Detect which cell encompasses the target text, then output its [X, Y] center coordinate. 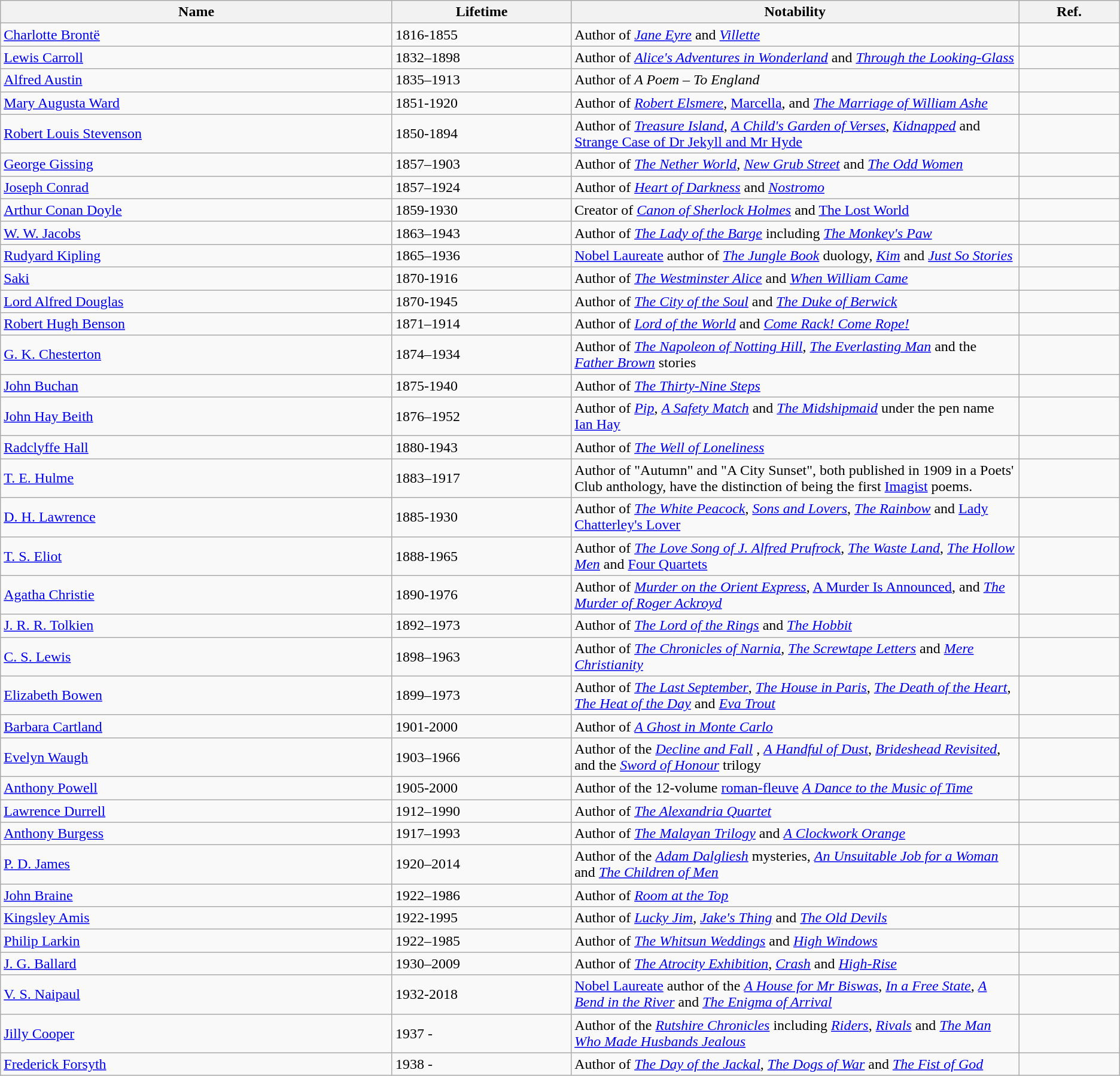
Author of Treasure Island, A Child's Garden of Verses, Kidnapped and Strange Case of Dr Jekyll and Mr Hyde [795, 134]
J. R. R. Tolkien [196, 626]
Kingsley Amis [196, 918]
Ref. [1069, 12]
Author of The Day of the Jackal, The Dogs of War and The Fist of God [795, 1064]
Author of Heart of Darkness and Nostromo [795, 187]
Author of the Rutshire Chronicles including Riders, Rivals and The Man Who Made Husbands Jealous [795, 1034]
Author of the Decline and Fall , A Handful of Dust, Brideshead Revisited, and the Sword of Honour trilogy [795, 757]
Author of Lucky Jim, Jake's Thing and The Old Devils [795, 918]
John Braine [196, 895]
Frederick Forsyth [196, 1064]
Agatha Christie [196, 595]
Lord Alfred Douglas [196, 301]
Author of The White Peacock, Sons and Lovers, The Rainbow and Lady Chatterley's Lover [795, 517]
Lewis Carroll [196, 57]
1922-1995 [481, 918]
1870-1916 [481, 278]
Author of the 12-volume roman-fleuve A Dance to the Music of Time [795, 788]
Author of the Adam Dalgliesh mysteries, An Unsuitable Job for a Woman and The Children of Men [795, 865]
John Buchan [196, 386]
T. E. Hulme [196, 478]
Author of The Westminster Alice and When William Came [795, 278]
1883–1917 [481, 478]
Author of "Autumn" and "A City Sunset", both published in 1909 in a Poets' Club anthology, have the distinction of being the first Imagist poems. [795, 478]
Author of The Chronicles of Narnia, The Screwtape Letters and Mere Christianity [795, 657]
Notability [795, 12]
Author of The City of the Soul and The Duke of Berwick [795, 301]
1851-1920 [481, 103]
Mary Augusta Ward [196, 103]
Author of The Atrocity Exhibition, Crash and High-Rise [795, 964]
Elizabeth Bowen [196, 695]
Joseph Conrad [196, 187]
John Hay Beith [196, 416]
1930–2009 [481, 964]
Author of Robert Elsmere, Marcella, and The Marriage of William Ashe [795, 103]
1859-1930 [481, 210]
Author of A Ghost in Monte Carlo [795, 726]
1850-1894 [481, 134]
1857–1903 [481, 164]
C. S. Lewis [196, 657]
Author of Murder on the Orient Express, A Murder Is Announced, and The Murder of Roger Ackroyd [795, 595]
V. S. Naipaul [196, 994]
Author of Jane Eyre and Villette [795, 35]
1876–1952 [481, 416]
Author of The Alexandria Quartet [795, 810]
J. G. Ballard [196, 964]
Author of The Malayan Trilogy and A Clockwork Orange [795, 834]
1917–1993 [481, 834]
1863–1943 [481, 233]
Author of The Whitsun Weddings and High Windows [795, 941]
1870-1945 [481, 301]
Charlotte Brontë [196, 35]
Robert Louis Stevenson [196, 134]
P. D. James [196, 865]
Barbara Cartland [196, 726]
1922–1985 [481, 941]
1912–1990 [481, 810]
Anthony Powell [196, 788]
George Gissing [196, 164]
Author of The Nether World, New Grub Street and The Odd Women [795, 164]
1898–1963 [481, 657]
1920–2014 [481, 865]
Author of The Well of Loneliness [795, 447]
Lifetime [481, 12]
1885-1930 [481, 517]
1892–1973 [481, 626]
1871–1914 [481, 324]
1938 - [481, 1064]
Jilly Cooper [196, 1034]
Rudyard Kipling [196, 255]
Evelyn Waugh [196, 757]
1832–1898 [481, 57]
Author of The Last September, The House in Paris, The Death of the Heart, The Heat of the Day and Eva Trout [795, 695]
Radclyffe Hall [196, 447]
1816-1855 [481, 35]
Robert Hugh Benson [196, 324]
Author of Alice's Adventures in Wonderland and Through the Looking-Glass [795, 57]
1857–1924 [481, 187]
Author of A Poem – To England [795, 80]
Name [196, 12]
1937 - [481, 1034]
1901-2000 [481, 726]
1899–1973 [481, 695]
Creator of Canon of Sherlock Holmes and The Lost World [795, 210]
W. W. Jacobs [196, 233]
1874–1934 [481, 355]
Author of The Lord of the Rings and The Hobbit [795, 626]
1903–1966 [481, 757]
Nobel Laureate author of the A House for Mr Biswas, In a Free State, A Bend in the River and The Enigma of Arrival [795, 994]
Saki [196, 278]
Arthur Conan Doyle [196, 210]
1875-1940 [481, 386]
Author of Room at the Top [795, 895]
1865–1936 [481, 255]
Author of The Napoleon of Notting Hill, The Everlasting Man and the Father Brown stories [795, 355]
Philip Larkin [196, 941]
1835–1913 [481, 80]
1905-2000 [481, 788]
G. K. Chesterton [196, 355]
Anthony Burgess [196, 834]
Nobel Laureate author of The Jungle Book duology, Kim and Just So Stories [795, 255]
T. S. Eliot [196, 556]
1888-1965 [481, 556]
1890-1976 [481, 595]
Alfred Austin [196, 80]
Author of Lord of the World and Come Rack! Come Rope! [795, 324]
Author of Pip, A Safety Match and The Midshipmaid under the pen name Ian Hay [795, 416]
Author of The Thirty-Nine Steps [795, 386]
1932-2018 [481, 994]
1922–1986 [481, 895]
Author of The Love Song of J. Alfred Prufrock, The Waste Land, The Hollow Men and Four Quartets [795, 556]
Author of The Lady of the Barge including The Monkey's Paw [795, 233]
Lawrence Durrell [196, 810]
1880-1943 [481, 447]
D. H. Lawrence [196, 517]
